Return (X, Y) of the center of cell containing provided text 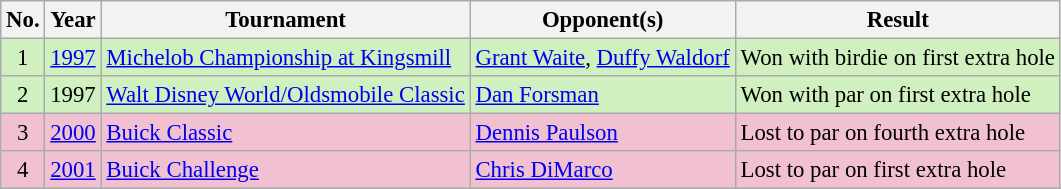
Lost to par on fourth extra hole (898, 133)
Walt Disney World/Oldsmobile Classic (286, 95)
Won with birdie on first extra hole (898, 58)
No. (23, 20)
Tournament (286, 20)
Michelob Championship at Kingsmill (286, 58)
4 (23, 170)
Dennis Paulson (602, 133)
Grant Waite, Duffy Waldorf (602, 58)
Lost to par on first extra hole (898, 170)
Opponent(s) (602, 20)
Result (898, 20)
Buick Challenge (286, 170)
Dan Forsman (602, 95)
3 (23, 133)
Won with par on first extra hole (898, 95)
Year (73, 20)
Buick Classic (286, 133)
1 (23, 58)
2 (23, 95)
Chris DiMarco (602, 170)
2000 (73, 133)
2001 (73, 170)
